Scan for the cell matching the given text and deliver its [x, y] coordinate at center. 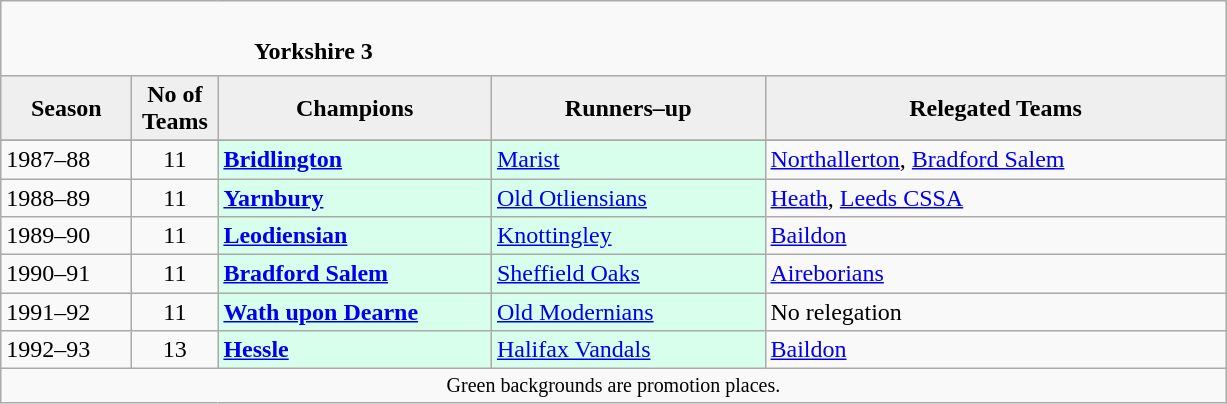
Season [66, 108]
Relegated Teams [996, 108]
1991–92 [66, 312]
Northallerton, Bradford Salem [996, 159]
Champions [355, 108]
1987–88 [66, 159]
No of Teams [175, 108]
13 [175, 350]
Yarnbury [355, 197]
1989–90 [66, 236]
Aireborians [996, 274]
Marist [628, 159]
Sheffield Oaks [628, 274]
Runners–up [628, 108]
Hessle [355, 350]
1988–89 [66, 197]
Leodiensian [355, 236]
Halifax Vandals [628, 350]
Old Modernians [628, 312]
Bradford Salem [355, 274]
Green backgrounds are promotion places. [614, 386]
Heath, Leeds CSSA [996, 197]
No relegation [996, 312]
Knottingley [628, 236]
Bridlington [355, 159]
Old Otliensians [628, 197]
Wath upon Dearne [355, 312]
1992–93 [66, 350]
1990–91 [66, 274]
